Extract the (X, Y) coordinate from the center of the cell holding the provided text.  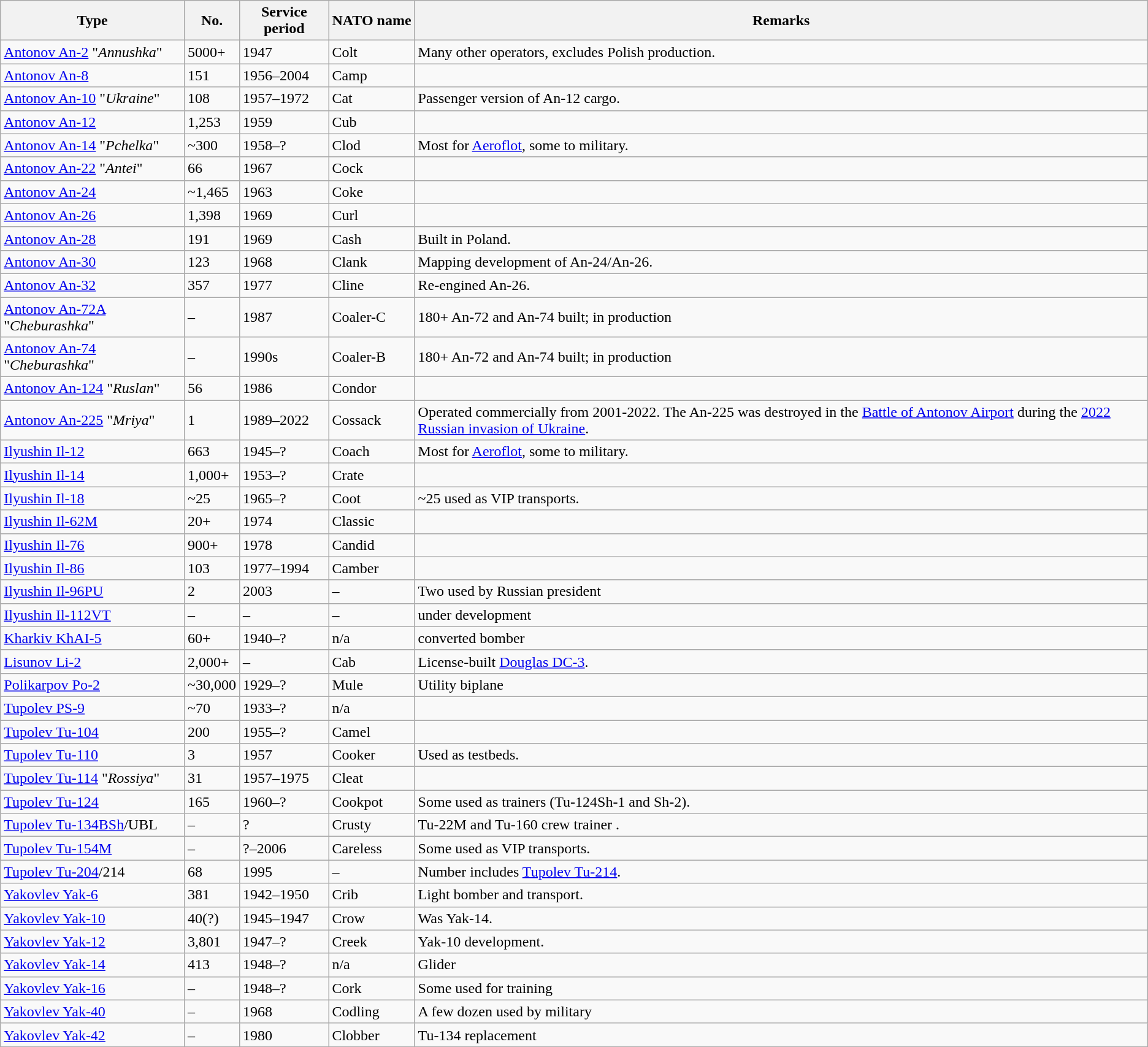
Yak-10 development. (781, 942)
1990s (285, 357)
103 (212, 568)
900+ (212, 545)
1957 (285, 755)
1942–1950 (285, 895)
Yakovlev Yak-6 (93, 895)
Cat (372, 99)
Antonov An-26 (93, 215)
~25 used as VIP transports. (781, 498)
License-built Douglas DC-3. (781, 661)
Service period (285, 21)
1995 (285, 872)
Built in Poland. (781, 238)
Operated commercially from 2001-2022. The An-225 was destroyed in the Battle of Antonov Airport during the 2022 Russian invasion of Ukraine. (781, 421)
663 (212, 452)
Kharkiv KhAI-5 (93, 638)
1978 (285, 545)
1929–? (285, 685)
Tupolev PS-9 (93, 708)
Tupolev Tu-104 (93, 731)
2 (212, 592)
Yakovlev Yak-10 (93, 918)
1953–? (285, 475)
1989–2022 (285, 421)
Number includes Tupolev Tu-214. (781, 872)
1960–? (285, 802)
Light bomber and transport. (781, 895)
191 (212, 238)
165 (212, 802)
1959 (285, 122)
1945–? (285, 452)
Was Yak-14. (781, 918)
Careless (372, 848)
No. (212, 21)
Camp (372, 75)
Used as testbeds. (781, 755)
Antonov An-14 "Pchelka" (93, 145)
Ilyushin Il-112VT (93, 615)
123 (212, 262)
Coot (372, 498)
Cossack (372, 421)
Two used by Russian president (781, 592)
56 (212, 389)
NATO name (372, 21)
~25 (212, 498)
Mapping development of An-24/An-26. (781, 262)
1 (212, 421)
1965–? (285, 498)
Antonov An-28 (93, 238)
1958–? (285, 145)
Antonov An-74 "Cheburashka" (93, 357)
1967 (285, 169)
200 (212, 731)
Creek (372, 942)
Coke (372, 192)
108 (212, 99)
1957–1975 (285, 779)
1980 (285, 1035)
Yakovlev Yak-14 (93, 965)
381 (212, 895)
Ilyushin Il-18 (93, 498)
Cleat (372, 779)
Glider (781, 965)
Coach (372, 452)
1,398 (212, 215)
Antonov An-225 "Mriya" (93, 421)
Tupolev Tu-124 (93, 802)
Tu-134 replacement (781, 1035)
Antonov An-32 (93, 285)
Yakovlev Yak-12 (93, 942)
Coaler-C (372, 316)
Cash (372, 238)
converted bomber (781, 638)
Ilyushin Il-14 (93, 475)
Tupolev Tu-154M (93, 848)
151 (212, 75)
1940–? (285, 638)
31 (212, 779)
A few dozen used by military (781, 1011)
1977 (285, 285)
Tupolev Tu-134BSh/UBL (93, 825)
1933–? (285, 708)
Camel (372, 731)
Curl (372, 215)
Clank (372, 262)
Crow (372, 918)
Clobber (372, 1035)
Type (93, 21)
1945–1947 (285, 918)
Utility biplane (781, 685)
Antonov An-10 "Ukraine" (93, 99)
1,253 (212, 122)
Ilyushin Il-62M (93, 522)
Coaler-B (372, 357)
Mule (372, 685)
Camber (372, 568)
Antonov An-12 (93, 122)
357 (212, 285)
Antonov An-22 "Antei" (93, 169)
Crib (372, 895)
Crusty (372, 825)
? (285, 825)
413 (212, 965)
Polikarpov Po-2 (93, 685)
Antonov An-24 (93, 192)
?–2006 (285, 848)
Ilyushin Il-96PU (93, 592)
66 (212, 169)
Some used as VIP transports. (781, 848)
Yakovlev Yak-40 (93, 1011)
Cookpot (372, 802)
~1,465 (212, 192)
Yakovlev Yak-16 (93, 988)
Tupolev Tu-204/214 (93, 872)
~70 (212, 708)
20+ (212, 522)
Some used for training (781, 988)
Crate (372, 475)
Antonov An-30 (93, 262)
Re-engined An-26. (781, 285)
40(?) (212, 918)
Codling (372, 1011)
Condor (372, 389)
1947 (285, 52)
Candid (372, 545)
Cab (372, 661)
Antonov An-8 (93, 75)
Cooker (372, 755)
Ilyushin Il-12 (93, 452)
under development (781, 615)
Colt (372, 52)
Clod (372, 145)
Yakovlev Yak-42 (93, 1035)
Some used as trainers (Tu-124Sh-1 and Sh-2). (781, 802)
1,000+ (212, 475)
1987 (285, 316)
1956–2004 (285, 75)
68 (212, 872)
Ilyushin Il-76 (93, 545)
Tupolev Tu-110 (93, 755)
Antonov An-2 "Annushka" (93, 52)
Tupolev Tu-114 "Rossiya" (93, 779)
3 (212, 755)
~30,000 (212, 685)
Classic (372, 522)
1955–? (285, 731)
Many other operators, excludes Polish production. (781, 52)
Ilyushin Il-86 (93, 568)
Cork (372, 988)
Cock (372, 169)
Tu-22M and Tu-160 crew trainer . (781, 825)
Passenger version of An-12 cargo. (781, 99)
Antonov An-72A "Cheburashka" (93, 316)
3,801 (212, 942)
2003 (285, 592)
Cub (372, 122)
60+ (212, 638)
Antonov An-124 "Ruslan" (93, 389)
1977–1994 (285, 568)
5000+ (212, 52)
Lisunov Li-2 (93, 661)
~300 (212, 145)
1986 (285, 389)
2,000+ (212, 661)
1947–? (285, 942)
Cline (372, 285)
Remarks (781, 21)
1974 (285, 522)
1957–1972 (285, 99)
1963 (285, 192)
